Pinpoint the cell where the given text exists, returning its (x, y) midpoint coordinate. 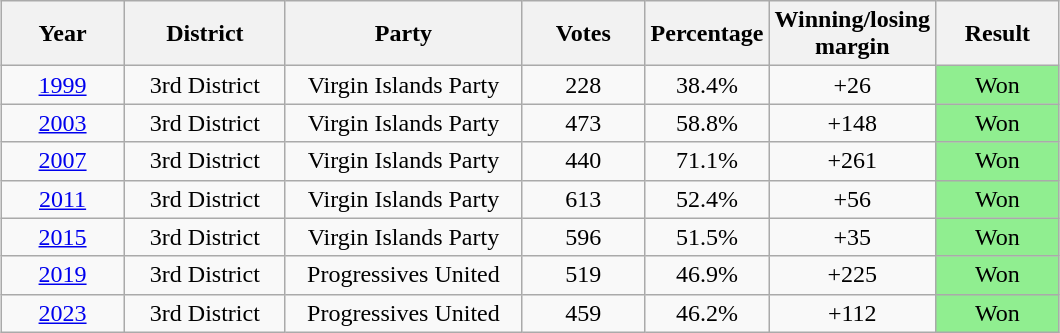
596 (583, 237)
2003 (63, 123)
473 (583, 123)
2015 (63, 237)
+26 (852, 85)
2007 (63, 161)
228 (583, 85)
District (204, 34)
440 (583, 161)
Votes (583, 34)
613 (583, 199)
+261 (852, 161)
Year (63, 34)
Result (998, 34)
Party (403, 34)
459 (583, 313)
71.1% (707, 161)
+148 (852, 123)
+225 (852, 275)
+112 (852, 313)
2023 (63, 313)
1999 (63, 85)
52.4% (707, 199)
519 (583, 275)
+56 (852, 199)
2019 (63, 275)
46.9% (707, 275)
Percentage (707, 34)
58.8% (707, 123)
38.4% (707, 85)
51.5% (707, 237)
46.2% (707, 313)
+35 (852, 237)
Winning/losing margin (852, 34)
2011 (63, 199)
